Identify which cell holds the provided text, then report its [X, Y] central coordinate. 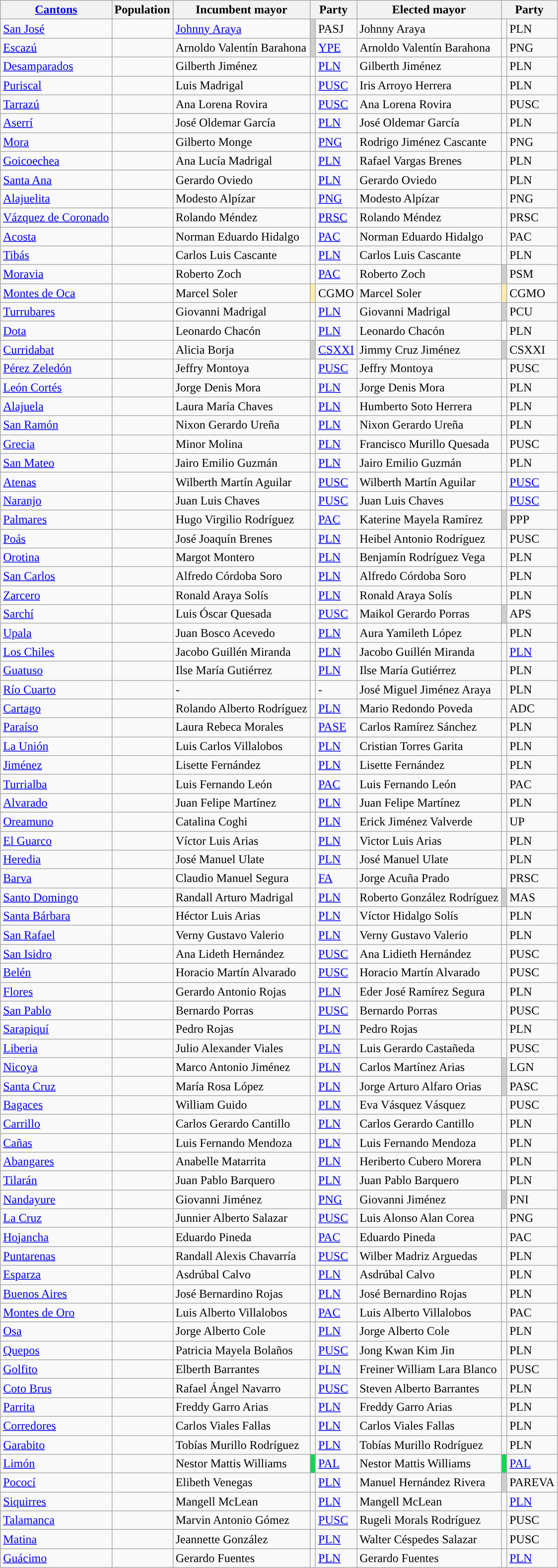
Matina [56, 1539]
Cañas [56, 1142]
Goicoechea [56, 161]
Aura Yamileth López [429, 633]
Aserrí [56, 123]
Víctor Luis Arias [241, 841]
Zarcero [56, 595]
Eder José Ramírez Segura [429, 992]
Jiménez [56, 765]
Santa Bárbara [56, 916]
Laura Rebeca Morales [241, 727]
Tilarán [56, 1181]
PSM [532, 274]
LGN [532, 1067]
Marco Antonio Jiménez [241, 1067]
San Rafael [56, 935]
Acosta [56, 237]
PCU [532, 312]
Sarchí [56, 614]
Barva [56, 878]
Anabelle Matarrita [241, 1162]
Poás [56, 538]
Gilberto Monge [241, 142]
Heredia [56, 860]
Carlos Ramírez Sánchez [429, 727]
Heriberto Cubero Morera [429, 1162]
Luis Alonso Alan Corea [429, 1218]
Claudio Manuel Segura [241, 878]
Osa [56, 1331]
Hojancha [56, 1237]
Minor Molina [241, 444]
Laura María Chaves [241, 406]
Santo Domingo [56, 897]
San José [56, 29]
UP [532, 821]
Pococí [56, 1483]
Nicoya [56, 1067]
Rodrigo Jiménez Cascante [429, 142]
Curridabat [56, 350]
José Miguel Jiménez Araya [429, 690]
Talamanca [56, 1520]
Guácimo [56, 1558]
San Isidro [56, 954]
Rolando Alberto Rodríguez [241, 708]
Siquirres [56, 1502]
Parrita [56, 1407]
Limón [56, 1464]
Los Chiles [56, 652]
Grecia [56, 444]
Carlos Martínez Arias [429, 1067]
Santa Ana [56, 180]
Alajuelita [56, 198]
PASC [532, 1086]
PASE [337, 727]
Gerardo Antonio Rojas [241, 992]
Guatuso [56, 671]
María Rosa López [241, 1086]
León Cortés [56, 387]
Catalina Coghi [241, 821]
Steven Alberto Barrantes [429, 1388]
Jeannette González [241, 1539]
Montes de Oro [56, 1313]
Eva Vásquez Vásquez [429, 1105]
Santa Cruz [56, 1086]
MAS [532, 897]
Turrubares [56, 312]
Julio Alexander Viales [241, 1048]
San Pablo [56, 1010]
Freiner William Lara Blanco [429, 1369]
Randall Alexis Chavarría [241, 1256]
Victor Luis Arias [429, 841]
Esparza [56, 1275]
Turrialba [56, 784]
ADC [532, 708]
Iris Arroyo Herrera [429, 85]
Carrillo [56, 1124]
Oreamuno [56, 821]
La Unión [56, 746]
Hugo Virgilio Rodríguez [241, 519]
Manuel Hernández Rivera [429, 1483]
Cartago [56, 708]
Elibeth Venegas [241, 1483]
PAREVA [532, 1483]
Alvarado [56, 803]
Marvin Antonio Gómez [241, 1520]
Río Cuarto [56, 690]
Coto Brus [56, 1388]
Elberth Barrantes [241, 1369]
Patricia Mayela Bolaños [241, 1350]
Luis Madrigal [241, 85]
Jong Kwan Kim Jin [429, 1350]
Héctor Luis Arias [241, 916]
Alajuela [56, 406]
FA [337, 878]
Rafael Vargas Brenes [429, 161]
Bagaces [56, 1105]
Mora [56, 142]
Walter Céspedes Salazar [429, 1539]
Escazú [56, 48]
Palmares [56, 519]
Tibás [56, 255]
Corredores [56, 1426]
Upala [56, 633]
Randall Arturo Madrigal [241, 897]
Belén [56, 973]
Buenos Aires [56, 1294]
APS [532, 614]
Heibel Antonio Rodríguez [429, 538]
Sarapiquí [56, 1029]
Puntarenas [56, 1256]
San Ramón [56, 425]
Nandayure [56, 1199]
Víctor Hidalgo Solís [429, 916]
PPP [532, 519]
Tarrazú [56, 104]
Mario Redondo Poveda [429, 708]
Puriscal [56, 85]
William Guido [241, 1105]
Elected mayor [429, 10]
Dota [56, 331]
Luis Gerardo Castañeda [429, 1048]
San Mateo [56, 463]
Rugeli Morals Rodríguez [429, 1520]
Desamparados [56, 66]
Montes de Oca [56, 293]
Paraíso [56, 727]
Juan Bosco Acevedo [241, 633]
Wilber Madriz Arguedas [429, 1256]
Population [142, 10]
Jorge Acuña Prado [429, 878]
Incumbent mayor [241, 10]
Humberto Soto Herrera [429, 406]
Katerine Mayela Ramírez [429, 519]
La Cruz [56, 1218]
Pérez Zeledón [56, 369]
PNI [532, 1199]
Ana Lucía Madrigal [241, 161]
Moravia [56, 274]
Francisco Murillo Quesada [429, 444]
Vázquez de Coronado [56, 217]
Benjamín Rodríguez Vega [429, 558]
Naranjo [56, 501]
Junnier Alberto Salazar [241, 1218]
PASJ [337, 29]
Quepos [56, 1350]
Atenas [56, 482]
Ana Lidieth Hernández [429, 954]
Alicia Borja [241, 350]
Abangares [56, 1162]
Cristian Torres Garita [429, 746]
Roberto González Rodríguez [429, 897]
El Guarco [56, 841]
Luis Óscar Quesada [241, 614]
Ana Lideth Hernández [241, 954]
Maikol Gerardo Porras [429, 614]
Liberia [56, 1048]
José Joaquín Brenes [241, 538]
YPE [337, 48]
Erick Jiménez Valverde [429, 821]
Flores [56, 992]
Cantons [56, 10]
Orotina [56, 558]
Margot Montero [241, 558]
Garabito [56, 1445]
Luis Carlos Villalobos [241, 746]
Golfito [56, 1369]
Jorge Arturo Alfaro Orias [429, 1086]
San Carlos [56, 576]
Rafael Ángel Navarro [241, 1388]
Jimmy Cruz Jiménez [429, 350]
